Output the [x, y] coordinate of the center of the cell containing the given text.  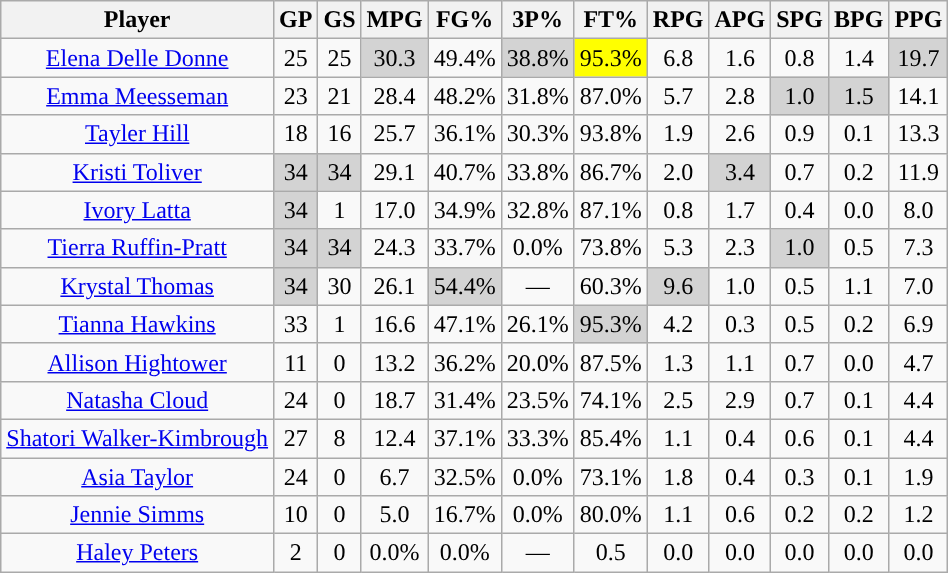
13.2 [394, 362]
BPG [858, 20]
85.4% [610, 438]
31.4% [464, 400]
1.3 [678, 362]
9.6 [678, 286]
31.8% [538, 96]
47.1% [464, 324]
74.1% [610, 400]
21 [340, 96]
6.7 [394, 477]
12.4 [394, 438]
40.7% [464, 172]
Elena Delle Donne [138, 58]
7.3 [918, 248]
2.5 [678, 400]
1.7 [740, 210]
1.2 [918, 515]
2 [296, 553]
93.8% [610, 134]
73.8% [610, 248]
MPG [394, 20]
14.1 [918, 96]
APG [740, 20]
2.6 [740, 134]
60.3% [610, 286]
33 [296, 324]
25.7 [394, 134]
33.7% [464, 248]
1.8 [678, 477]
Shatori Walker-Kimbrough [138, 438]
Tianna Hawkins [138, 324]
33.3% [538, 438]
80.0% [610, 515]
Allison Hightower [138, 362]
29.1 [394, 172]
32.5% [464, 477]
26.1 [394, 286]
SPG [800, 20]
28.4 [394, 96]
54.4% [464, 286]
7.0 [918, 286]
2.8 [740, 96]
11.9 [918, 172]
2.3 [740, 248]
16.7% [464, 515]
23 [296, 96]
Kristi Toliver [138, 172]
30.3 [394, 58]
11 [296, 362]
17.0 [394, 210]
PPG [918, 20]
87.5% [610, 362]
30.3% [538, 134]
6.9 [918, 324]
0.9 [800, 134]
24.3 [394, 248]
1.6 [740, 58]
Asia Taylor [138, 477]
18.7 [394, 400]
5.0 [394, 515]
FT% [610, 20]
3P% [538, 20]
48.2% [464, 96]
Ivory Latta [138, 210]
30 [340, 286]
87.1% [610, 210]
Jennie Simms [138, 515]
6.8 [678, 58]
87.0% [610, 96]
38.8% [538, 58]
73.1% [610, 477]
23.5% [538, 400]
2.0 [678, 172]
Emma Meesseman [138, 96]
33.8% [538, 172]
4.2 [678, 324]
5.3 [678, 248]
Natasha Cloud [138, 400]
FG% [464, 20]
13.3 [918, 134]
37.1% [464, 438]
16.6 [394, 324]
8.0 [918, 210]
27 [296, 438]
8 [340, 438]
5.7 [678, 96]
Haley Peters [138, 553]
GS [340, 20]
Krystal Thomas [138, 286]
3.4 [740, 172]
RPG [678, 20]
Player [138, 20]
36.1% [464, 134]
86.7% [610, 172]
18 [296, 134]
2.9 [740, 400]
32.8% [538, 210]
34.9% [464, 210]
36.2% [464, 362]
1.5 [858, 96]
19.7 [918, 58]
4.7 [918, 362]
49.4% [464, 58]
GP [296, 20]
1.4 [858, 58]
10 [296, 515]
16 [340, 134]
Tayler Hill [138, 134]
Tierra Ruffin-Pratt [138, 248]
26.1% [538, 324]
20.0% [538, 362]
